From the cell containing the given text, extract its center point as [X, Y] coordinate. 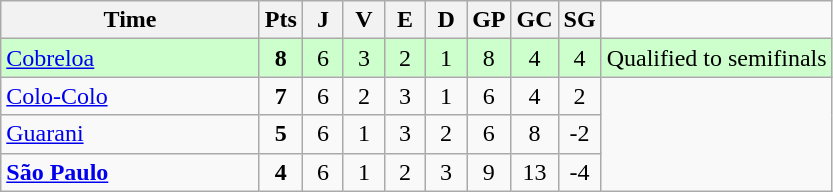
Time [130, 20]
-2 [580, 134]
Cobreloa [130, 58]
SG [580, 20]
V [364, 20]
-4 [580, 172]
E [404, 20]
GC [534, 20]
Colo-Colo [130, 96]
J [322, 20]
São Paulo [130, 172]
Guarani [130, 134]
Qualified to semifinals [716, 58]
D [446, 20]
9 [489, 172]
13 [534, 172]
7 [280, 96]
5 [280, 134]
Pts [280, 20]
GP [489, 20]
